Search for the cell housing the specified text and yield its [X, Y] center coordinate. 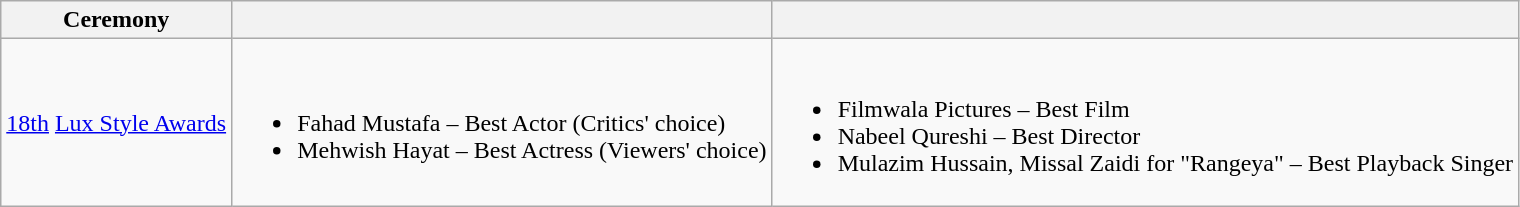
Filmwala Pictures – Best FilmNabeel Qureshi – Best DirectorMulazim Hussain, Missal Zaidi for "Rangeya" – Best Playback Singer [1146, 122]
Ceremony [116, 20]
Fahad Mustafa – Best Actor (Critics' choice)Mehwish Hayat – Best Actress (Viewers' choice) [502, 122]
18th Lux Style Awards [116, 122]
